Find where the given text appears and provide that cell's center as (X, Y) coordinate. 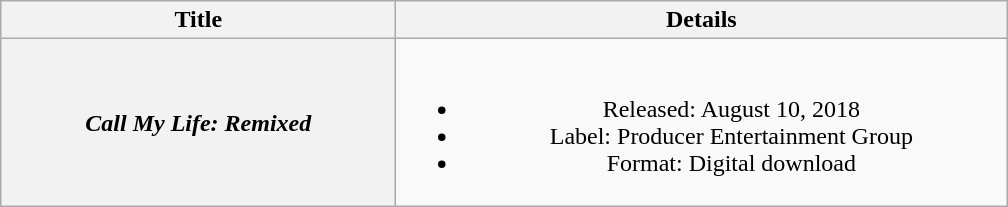
Released: August 10, 2018Label: Producer Entertainment GroupFormat: Digital download (702, 122)
Title (198, 20)
Call My Life: Remixed (198, 122)
Details (702, 20)
